Return the [x, y] coordinate for the center point of the cell that contains the specified text.  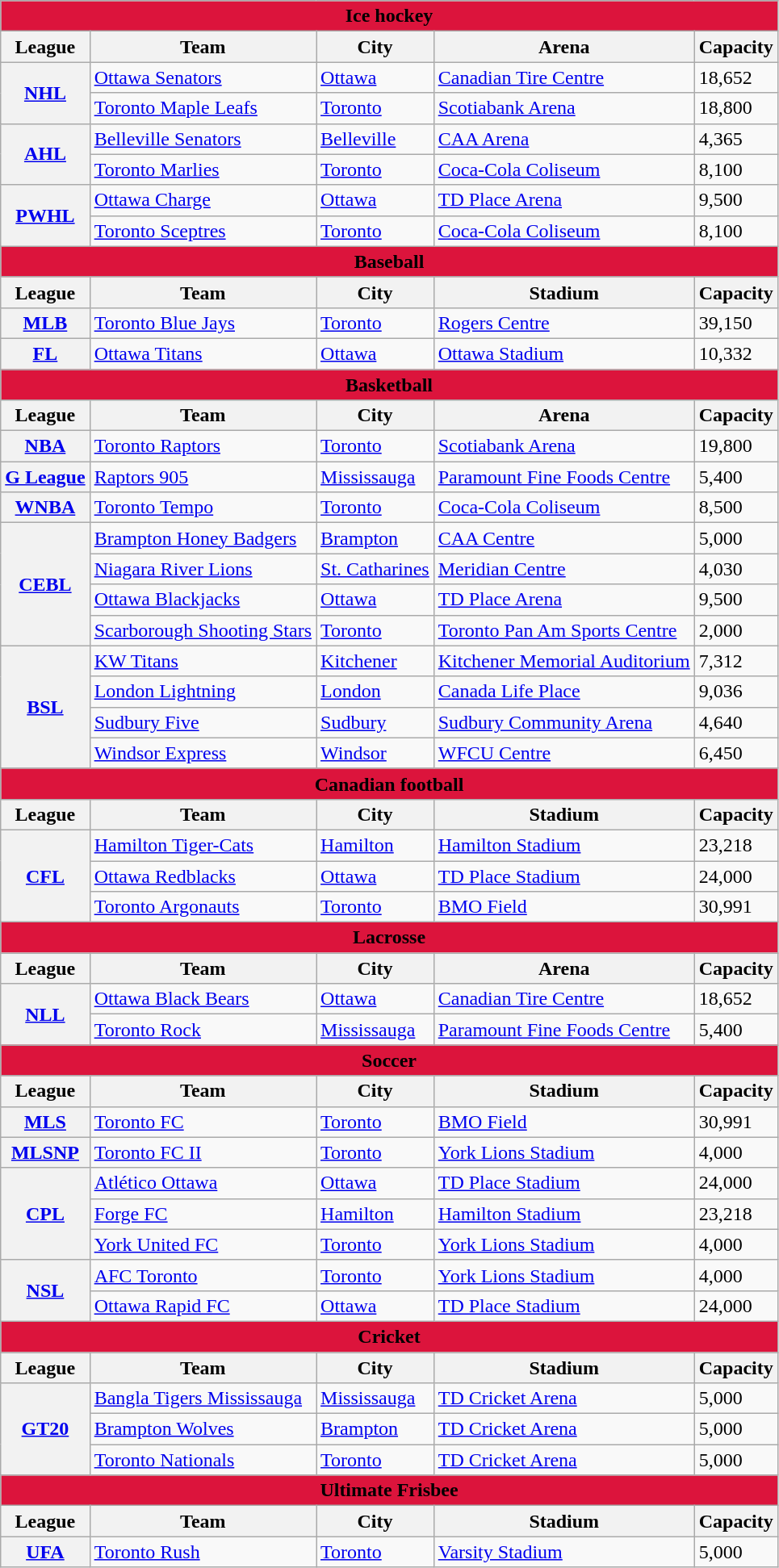
4,640 [736, 722]
Baseball [389, 261]
Basketball [389, 385]
MLS [45, 1122]
Forge FC [203, 1214]
Toronto Blue Jays [203, 323]
19,800 [736, 446]
NLL [45, 1014]
8,500 [736, 508]
Toronto Nationals [203, 1460]
BSL [45, 707]
WNBA [45, 508]
Toronto Rush [203, 1552]
Sudbury Community Arena [563, 722]
NHL [45, 93]
CAA Arena [563, 139]
Belleville [375, 139]
Toronto FC [203, 1122]
4,030 [736, 569]
FL [45, 353]
Cricket [389, 1336]
2,000 [736, 630]
Canada Life Place [563, 692]
Raptors 905 [203, 477]
PWHL [45, 215]
UFA [45, 1552]
Toronto Argonauts [203, 907]
Sudbury [375, 722]
NBA [45, 446]
Ottawa Redblacks [203, 876]
4,365 [736, 139]
Windsor Express [203, 753]
CAA Centre [563, 538]
NSL [45, 1290]
St. Catharines [375, 569]
10,332 [736, 353]
Brampton Wolves [203, 1429]
Atlético Ottawa [203, 1183]
MLB [45, 323]
Ottawa Senators [203, 77]
Toronto Pan Am Sports Centre [563, 630]
London [375, 692]
Scarborough Shooting Stars [203, 630]
Ottawa Titans [203, 353]
Toronto Sceptres [203, 231]
Brampton Honey Badgers [203, 538]
Rogers Centre [563, 323]
9,036 [736, 692]
Lacrosse [389, 938]
Ultimate Frisbee [389, 1491]
Hamilton Tiger-Cats [203, 845]
6,450 [736, 753]
Meridian Centre [563, 569]
London Lightning [203, 692]
Ottawa Stadium [563, 353]
MLSNP [45, 1152]
Toronto FC II [203, 1152]
Canadian football [389, 784]
Ottawa Blackjacks [203, 600]
Kitchener Memorial Auditorium [563, 661]
York United FC [203, 1244]
CEBL [45, 584]
39,150 [736, 323]
G League [45, 477]
18,800 [736, 108]
AFC Toronto [203, 1275]
Toronto Rock [203, 1030]
Ottawa Charge [203, 200]
Ice hockey [389, 16]
CFL [45, 876]
Varsity Stadium [563, 1552]
AHL [45, 154]
KW Titans [203, 661]
Toronto Maple Leafs [203, 108]
Toronto Tempo [203, 508]
Kitchener [375, 661]
WFCU Centre [563, 753]
7,312 [736, 661]
Bangla Tigers Mississauga [203, 1399]
Ottawa Rapid FC [203, 1306]
Toronto Marlies [203, 169]
GT20 [45, 1429]
Toronto Raptors [203, 446]
Sudbury Five [203, 722]
Ottawa Black Bears [203, 999]
Niagara River Lions [203, 569]
Soccer [389, 1060]
Windsor [375, 753]
Belleville Senators [203, 139]
CPL [45, 1214]
